From the cell containing the given text, extract its center point as (x, y) coordinate. 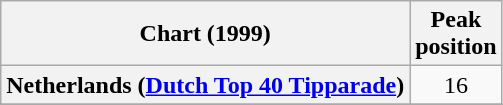
Netherlands (Dutch Top 40 Tipparade) (206, 85)
16 (456, 85)
Peakposition (456, 34)
Chart (1999) (206, 34)
